Return (X, Y) of the center of cell containing provided text 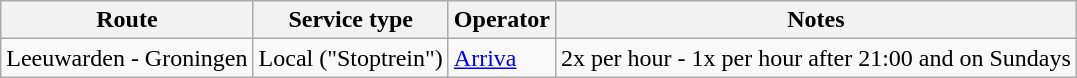
Leeuwarden - Groningen (127, 58)
Operator (502, 20)
Route (127, 20)
Service type (350, 20)
Arriva (502, 58)
2x per hour - 1x per hour after 21:00 and on Sundays (816, 58)
Local ("Stoptrein") (350, 58)
Notes (816, 20)
